Determine the (X, Y) coordinate at the center of the cell enclosing the given text.  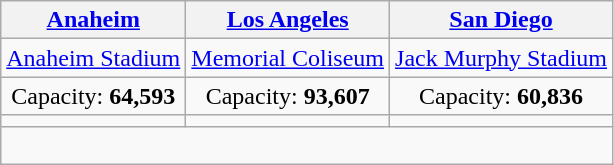
Jack Murphy Stadium (502, 58)
Anaheim (94, 20)
Los Angeles (288, 20)
Capacity: 60,836 (502, 96)
Memorial Coliseum (288, 58)
Capacity: 93,607 (288, 96)
Capacity: 64,593 (94, 96)
Anaheim Stadium (94, 58)
San Diego (502, 20)
